Determine the (x, y) coordinate at the center of the cell enclosing the given text.  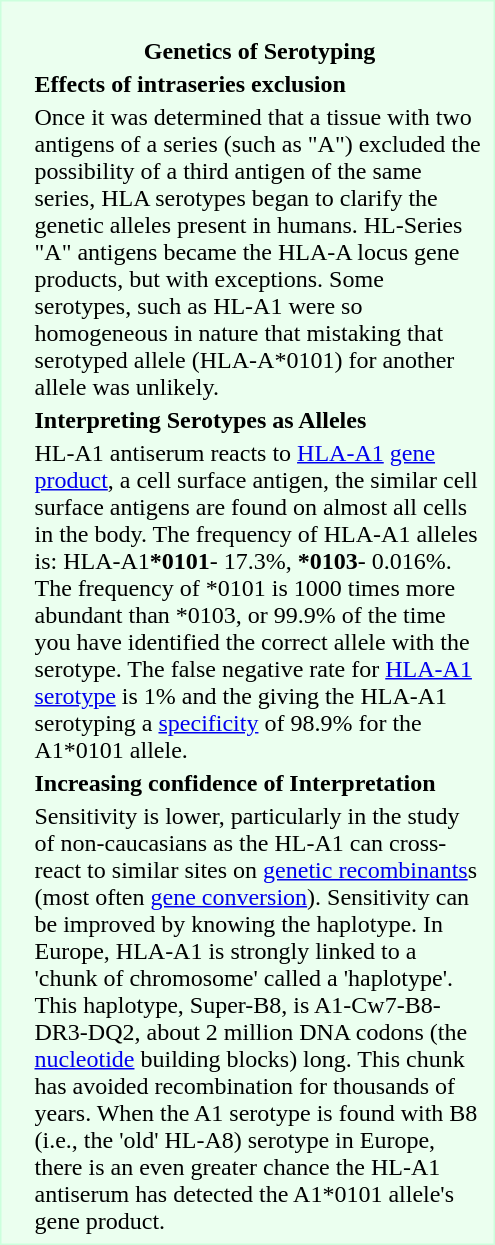
Interpreting Serotypes as Alleles (260, 420)
Increasing confidence of Interpretation (260, 783)
Effects of intraseries exclusion (260, 84)
Genetics of Serotyping (260, 51)
